Pinpoint the cell where the given text exists, returning its (X, Y) midpoint coordinate. 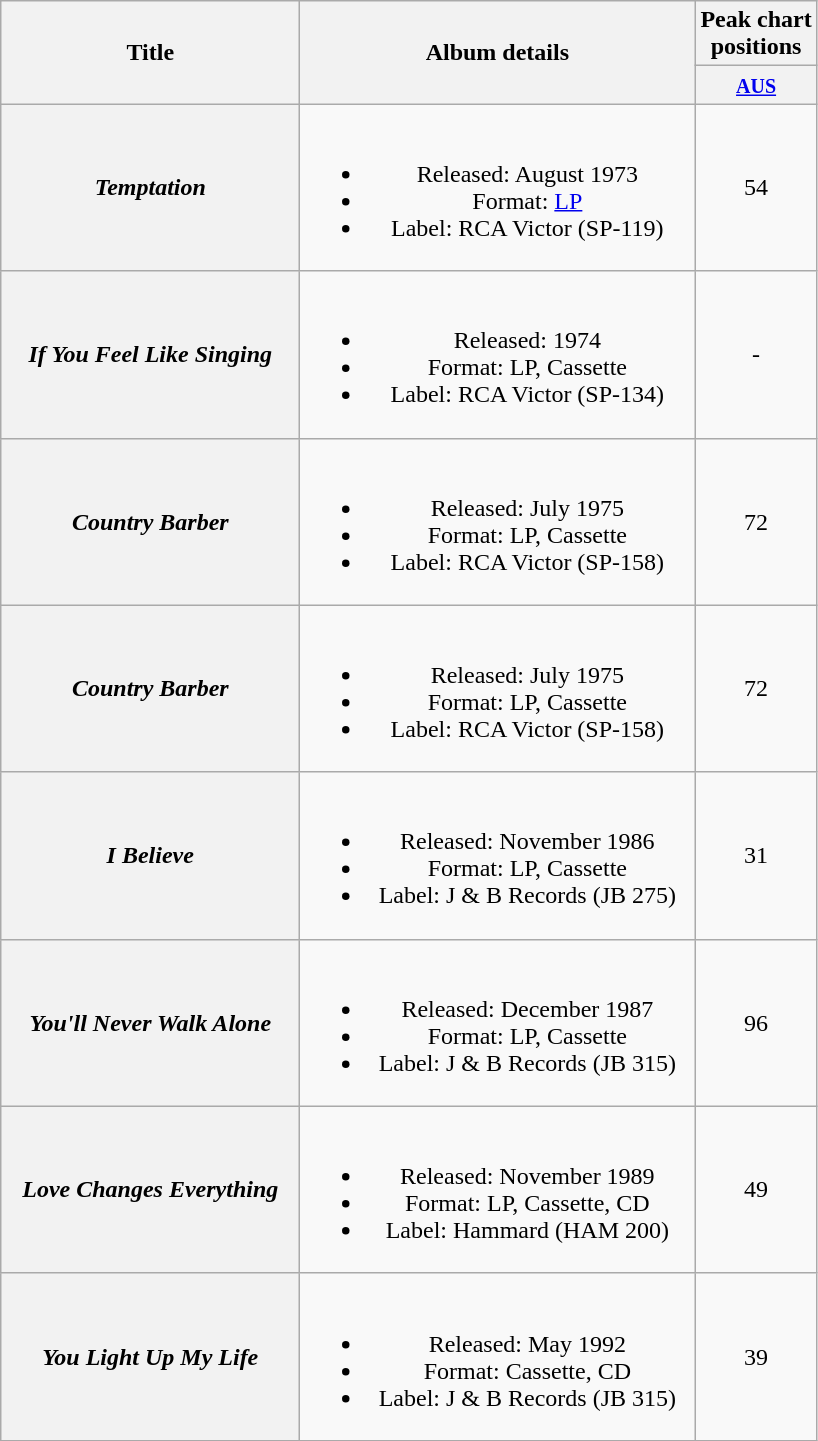
Temptation (150, 188)
31 (756, 856)
Released: November 1986Format: LP, CassetteLabel: J & B Records (JB 275) (498, 856)
You Light Up My Life (150, 1356)
49 (756, 1190)
I Believe (150, 856)
- (756, 354)
39 (756, 1356)
Released: November 1989Format: LP, Cassette, CDLabel: Hammard (HAM 200) (498, 1190)
AUS (756, 85)
54 (756, 188)
Title (150, 52)
Peak chartpositions (756, 34)
You'll Never Walk Alone (150, 1022)
Released: August 1973Format: LPLabel: RCA Victor (SP-119) (498, 188)
Released: 1974Format: LP, CassetteLabel: RCA Victor (SP-134) (498, 354)
Released: May 1992Format: Cassette, CDLabel: J & B Records (JB 315) (498, 1356)
Love Changes Everything (150, 1190)
96 (756, 1022)
If You Feel Like Singing (150, 354)
Album details (498, 52)
Released: December 1987Format: LP, CassetteLabel: J & B Records (JB 315) (498, 1022)
